Return the [x, y] coordinate for the center point of the cell that contains the specified text.  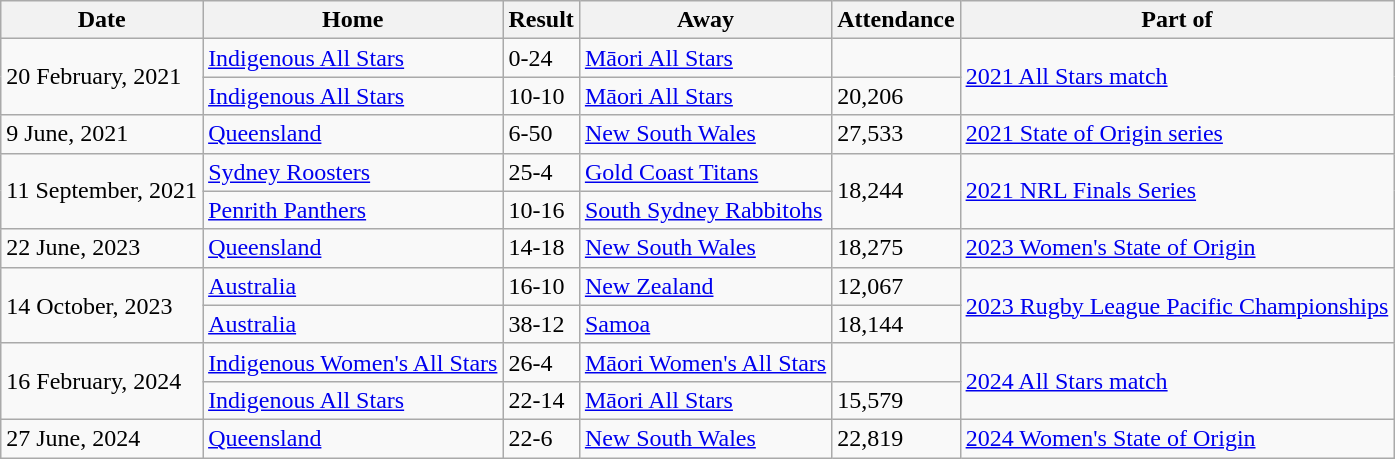
22,819 [896, 438]
10-16 [541, 210]
0-24 [541, 58]
2023 Women's State of Origin [1177, 248]
25-4 [541, 172]
2023 Rugby League Pacific Championships [1177, 305]
2024 Women's State of Origin [1177, 438]
16 February, 2024 [102, 381]
10-10 [541, 96]
22-6 [541, 438]
14 October, 2023 [102, 305]
2021 All Stars match [1177, 77]
Māori Women's All Stars [705, 362]
9 June, 2021 [102, 134]
Away [705, 20]
27,533 [896, 134]
20,206 [896, 96]
18,144 [896, 324]
2024 All Stars match [1177, 381]
11 September, 2021 [102, 191]
Part of [1177, 20]
26-4 [541, 362]
18,275 [896, 248]
16-10 [541, 286]
14-18 [541, 248]
18,244 [896, 191]
22-14 [541, 400]
Gold Coast Titans [705, 172]
South Sydney Rabbitohs [705, 210]
Date [102, 20]
2021 NRL Finals Series [1177, 191]
20 February, 2021 [102, 77]
Home [353, 20]
Result [541, 20]
Penrith Panthers [353, 210]
Sydney Roosters [353, 172]
2021 State of Origin series [1177, 134]
15,579 [896, 400]
6-50 [541, 134]
Attendance [896, 20]
22 June, 2023 [102, 248]
Indigenous Women's All Stars [353, 362]
38-12 [541, 324]
Samoa [705, 324]
New Zealand [705, 286]
27 June, 2024 [102, 438]
12,067 [896, 286]
